Pinpoint the cell where the given text exists, returning its (x, y) midpoint coordinate. 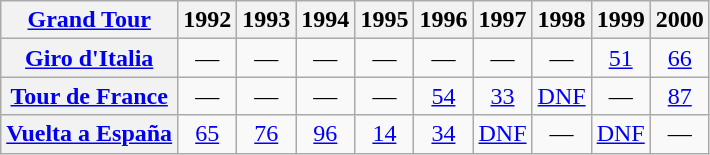
2000 (680, 20)
96 (326, 134)
51 (620, 58)
14 (384, 134)
1997 (502, 20)
1998 (562, 20)
76 (266, 134)
65 (208, 134)
54 (444, 96)
87 (680, 96)
Vuelta a España (90, 134)
Tour de France (90, 96)
1994 (326, 20)
1992 (208, 20)
34 (444, 134)
33 (502, 96)
1999 (620, 20)
66 (680, 58)
Giro d'Italia (90, 58)
1993 (266, 20)
Grand Tour (90, 20)
1995 (384, 20)
1996 (444, 20)
